Provide the [X, Y] coordinate of the cell's center where the given text is located.  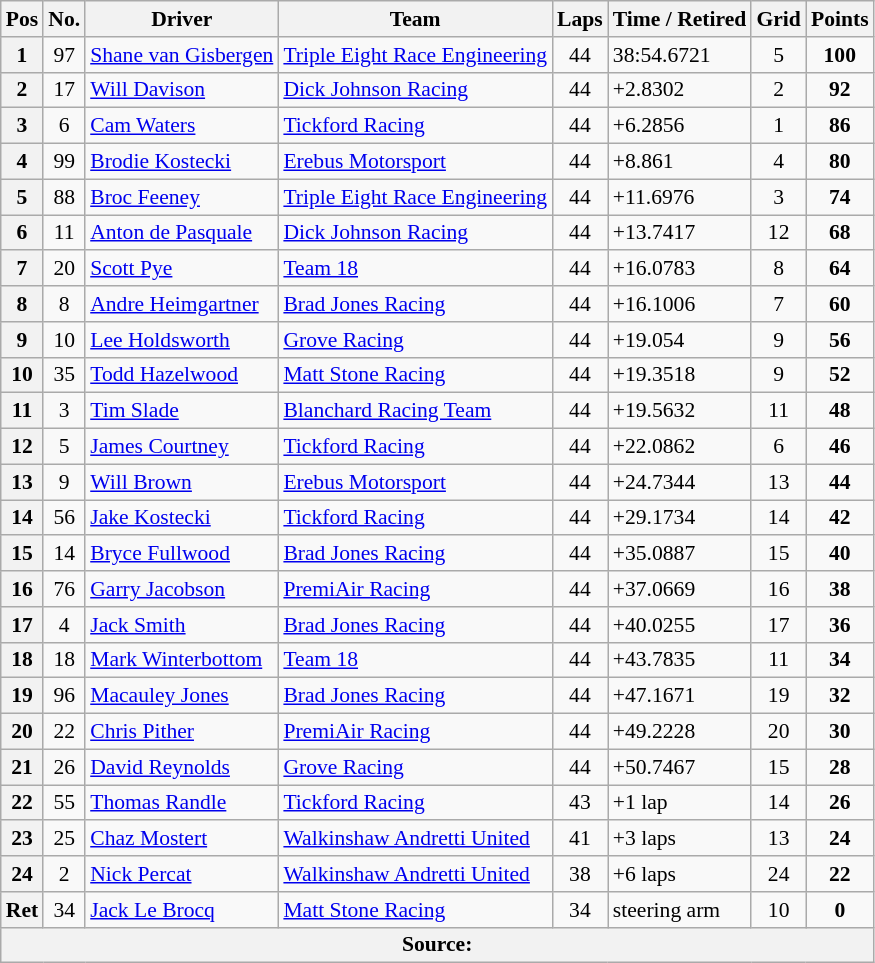
99 [64, 162]
80 [840, 162]
Jake Kostecki [182, 518]
Chaz Mostert [182, 839]
+8.861 [680, 162]
40 [840, 554]
25 [64, 839]
+3 laps [680, 839]
86 [840, 126]
Source: [438, 945]
Cam Waters [182, 126]
Todd Hazelwood [182, 375]
Blanchard Racing Team [415, 411]
Garry Jacobson [182, 589]
60 [840, 304]
Jack Le Brocq [182, 910]
36 [840, 625]
Laps [580, 19]
Driver [182, 19]
+47.1671 [680, 696]
92 [840, 90]
+19.3518 [680, 375]
+13.7417 [680, 233]
Time / Retired [680, 19]
+6.2856 [680, 126]
Chris Pither [182, 732]
No. [64, 19]
Mark Winterbottom [182, 660]
21 [22, 767]
Anton de Pasquale [182, 233]
+1 lap [680, 803]
+2.8302 [680, 90]
28 [840, 767]
Scott Pye [182, 269]
Bryce Fullwood [182, 554]
42 [840, 518]
+35.0887 [680, 554]
steering arm [680, 910]
48 [840, 411]
Broc Feeney [182, 197]
+6 laps [680, 874]
Andre Heimgartner [182, 304]
100 [840, 55]
Brodie Kostecki [182, 162]
+11.6976 [680, 197]
76 [64, 589]
96 [64, 696]
Will Davison [182, 90]
+24.7344 [680, 482]
Will Brown [182, 482]
+16.1006 [680, 304]
52 [840, 375]
+40.0255 [680, 625]
Team [415, 19]
Tim Slade [182, 411]
35 [64, 375]
+22.0862 [680, 447]
32 [840, 696]
38:54.6721 [680, 55]
+19.054 [680, 340]
+49.2228 [680, 732]
74 [840, 197]
43 [580, 803]
88 [64, 197]
Grid [778, 19]
64 [840, 269]
97 [64, 55]
+19.5632 [680, 411]
+37.0669 [680, 589]
Shane van Gisbergen [182, 55]
68 [840, 233]
+50.7467 [680, 767]
55 [64, 803]
Macauley Jones [182, 696]
Lee Holdsworth [182, 340]
30 [840, 732]
Ret [22, 910]
41 [580, 839]
+43.7835 [680, 660]
Pos [22, 19]
0 [840, 910]
Nick Percat [182, 874]
Points [840, 19]
46 [840, 447]
James Courtney [182, 447]
Thomas Randle [182, 803]
Jack Smith [182, 625]
+16.0783 [680, 269]
+29.1734 [680, 518]
David Reynolds [182, 767]
23 [22, 839]
